Provide the (X, Y) coordinate of the cell's center where the given text is located.  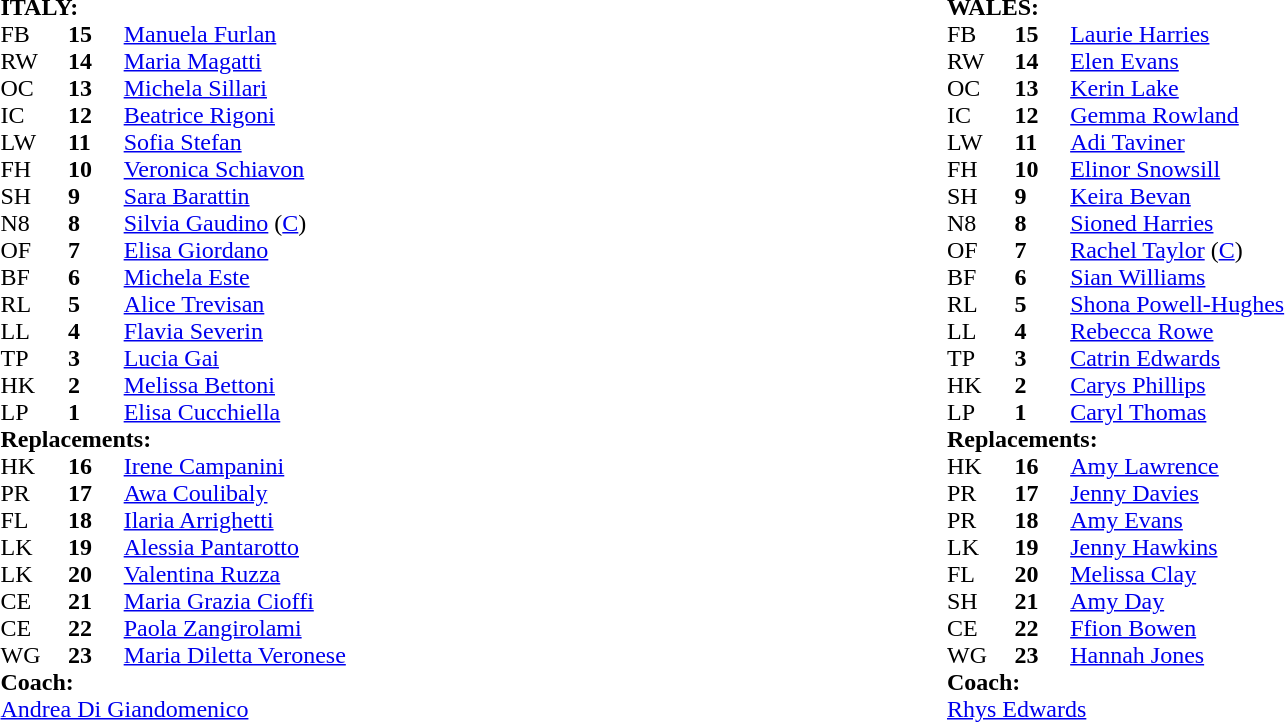
Replacements: (470, 440)
Sofia Stefan (328, 142)
Veronica Schiavon (328, 170)
Elisa Cucchiella (328, 412)
Awa Coulibaly (328, 494)
Alessia Pantarotto (328, 548)
Ilaria Arrighetti (328, 520)
Beatrice Rigoni (328, 116)
Manuela Furlan (328, 34)
Michela Sillari (328, 88)
Flavia Severin (328, 332)
Maria Grazia Cioffi (328, 602)
Alice Trevisan (328, 304)
Maria Magatti (328, 62)
Irene Campanini (328, 466)
Elisa Giordano (328, 250)
Maria Diletta Veronese (328, 656)
Lucia Gai (328, 358)
Melissa Bettoni (328, 386)
Sara Barattin (328, 196)
Valentina Ruzza (328, 574)
Paola Zangirolami (328, 628)
Silvia Gaudino (C) (328, 224)
Coach: (470, 682)
Michela Este (328, 278)
